Search for the cell housing the specified text and yield its [X, Y] center coordinate. 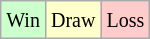
Win [24, 20]
Loss [126, 20]
Draw [72, 20]
